Determine the (x, y) coordinate at the center of the cell enclosing the given text.  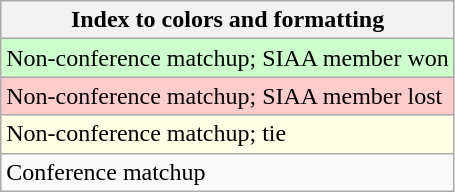
Non-conference matchup; SIAA member lost (228, 96)
Non-conference matchup; SIAA member won (228, 58)
Conference matchup (228, 172)
Non-conference matchup; tie (228, 134)
Index to colors and formatting (228, 20)
